Locate the cell with the specified text and output its (x, y) center coordinate. 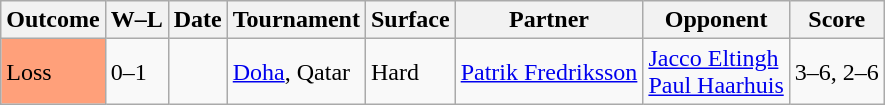
Tournament (296, 20)
Jacco Eltingh Paul Haarhuis (716, 72)
W–L (136, 20)
Opponent (716, 20)
Surface (410, 20)
0–1 (136, 72)
Patrik Fredriksson (549, 72)
Doha, Qatar (296, 72)
Hard (410, 72)
Score (836, 20)
Loss (53, 72)
Outcome (53, 20)
Partner (549, 20)
Date (198, 20)
3–6, 2–6 (836, 72)
